Pinpoint the cell where the given text exists, returning its (x, y) midpoint coordinate. 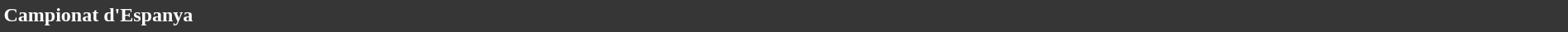
Campionat d'Espanya (784, 15)
